Find where the given text appears and provide that cell's center as (X, Y) coordinate. 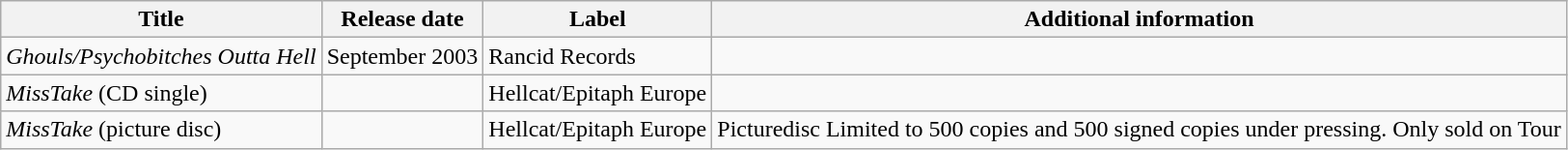
Ghouls/Psychobitches Outta Hell (161, 56)
MissTake (picture disc) (161, 130)
Additional information (1139, 19)
Label (598, 19)
Rancid Records (598, 56)
Title (161, 19)
Release date (402, 19)
Picturedisc Limited to 500 copies and 500 signed copies under pressing. Only sold on Tour (1139, 130)
MissTake (CD single) (161, 93)
September 2003 (402, 56)
